Return [x, y] of the center of cell containing provided text 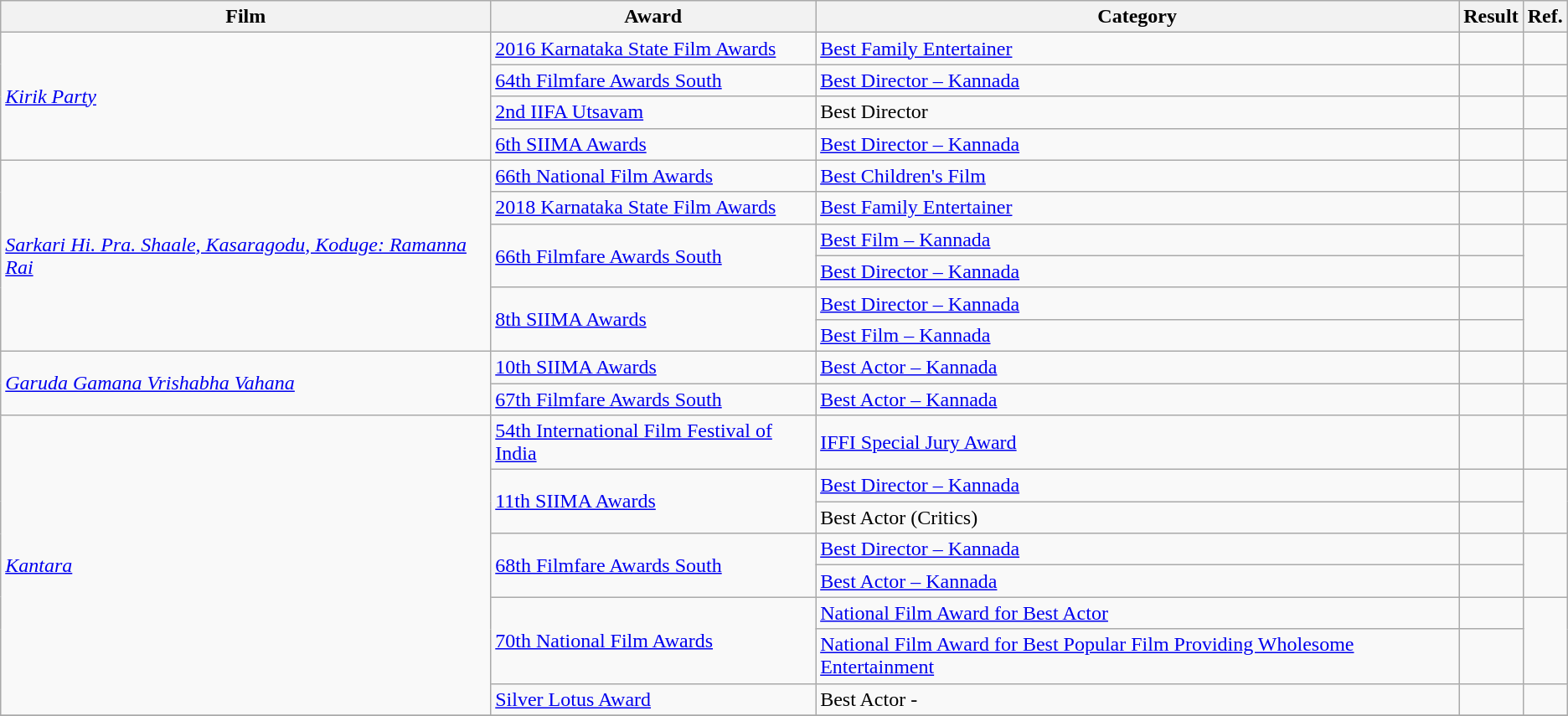
Result [1491, 17]
Category [1137, 17]
Award [653, 17]
Best Director [1137, 112]
70th National Film Awards [653, 640]
64th Filmfare Awards South [653, 80]
National Film Award for Best Popular Film Providing Wholesome Entertainment [1137, 657]
Best Children's Film [1137, 176]
2018 Karnataka State Film Awards [653, 208]
6th SIIMA Awards [653, 144]
68th Filmfare Awards South [653, 565]
Best Actor (Critics) [1137, 518]
67th Filmfare Awards South [653, 399]
66th Filmfare Awards South [653, 255]
66th National Film Awards [653, 176]
11th SIIMA Awards [653, 502]
Ref. [1545, 17]
Kantara [246, 565]
54th International Film Festival of India [653, 442]
Sarkari Hi. Pra. Shaale, Kasaragodu, Koduge: Ramanna Rai [246, 255]
2nd IIFA Utsavam [653, 112]
National Film Award for Best Actor [1137, 613]
2016 Karnataka State Film Awards [653, 49]
10th SIIMA Awards [653, 367]
Silver Lotus Award [653, 699]
Film [246, 17]
8th SIIMA Awards [653, 319]
Best Actor - [1137, 699]
Garuda Gamana Vrishabha Vahana [246, 383]
Kirik Party [246, 96]
IFFI Special Jury Award [1137, 442]
